From the cell containing the given text, extract its center point as (X, Y) coordinate. 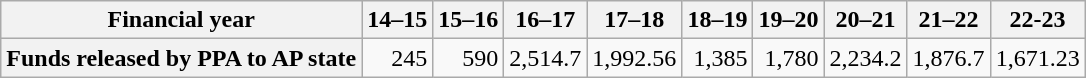
Financial year (182, 20)
1,385 (718, 58)
16–17 (546, 20)
15–16 (468, 20)
1,876.7 (948, 58)
1,671.23 (1038, 58)
18–19 (718, 20)
19–20 (788, 20)
2,514.7 (546, 58)
1,992.56 (634, 58)
22-23 (1038, 20)
1,780 (788, 58)
Funds released by PPA to AP state (182, 58)
17–18 (634, 20)
21–22 (948, 20)
14–15 (398, 20)
20–21 (866, 20)
245 (398, 58)
590 (468, 58)
2,234.2 (866, 58)
